Find where the given text appears and provide that cell's center as [X, Y] coordinate. 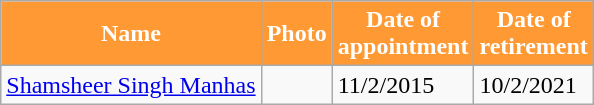
Date ofappointment [403, 34]
Date ofretirement [534, 34]
Shamsheer Singh Manhas [131, 85]
10/2/2021 [534, 85]
11/2/2015 [403, 85]
Name [131, 34]
Photo [296, 34]
